Return (x, y) of the center of cell containing provided text 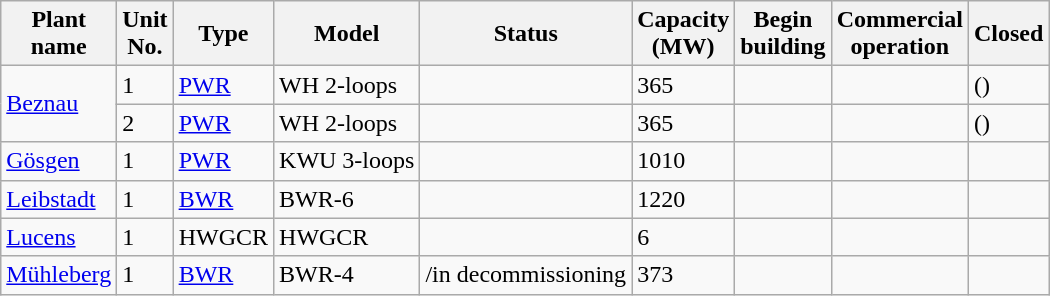
Type (223, 34)
Model (347, 34)
Lucens (59, 237)
KWU 3-loops (347, 161)
2 (145, 123)
Beginbuilding (783, 34)
BWR-6 (347, 199)
Capacity(MW) (684, 34)
Commercialoperation (900, 34)
/in decommissioning (526, 275)
Gösgen (59, 161)
BWR-4 (347, 275)
Status (526, 34)
Plantname (59, 34)
373 (684, 275)
UnitNo. (145, 34)
1220 (684, 199)
Closed (1008, 34)
Leibstadt (59, 199)
1010 (684, 161)
Beznau (59, 104)
Mühleberg (59, 275)
6 (684, 237)
